Extract the (X, Y) coordinate from the center of the cell holding the provided text.  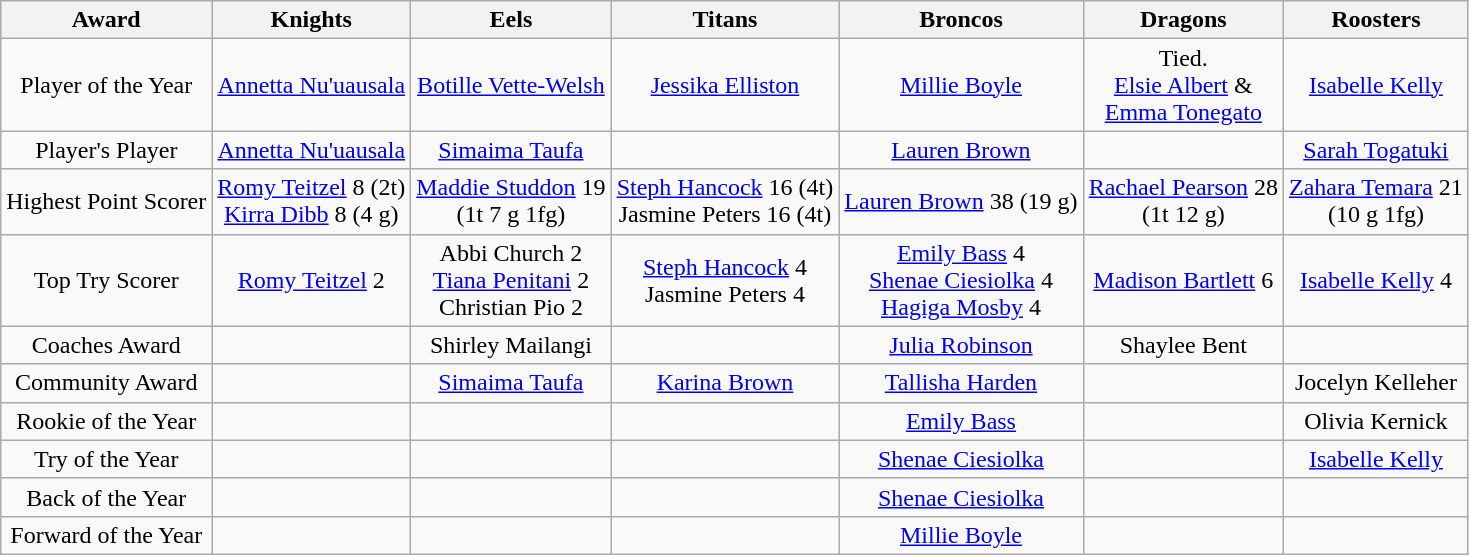
Jessika Elliston (725, 85)
Award (106, 20)
Forward of the Year (106, 535)
Titans (725, 20)
Steph Hancock 16 (4t) Jasmine Peters 16 (4t) (725, 202)
Steph Hancock 4 Jasmine Peters 4 (725, 280)
Romy Teitzel 8 (2t) Kirra Dibb 8 (4 g) (312, 202)
Shirley Mailangi (511, 345)
Tallisha Harden (961, 383)
Julia Robinson (961, 345)
Player of the Year (106, 85)
Broncos (961, 20)
Coaches Award (106, 345)
Player's Player (106, 150)
Highest Point Scorer (106, 202)
Community Award (106, 383)
Knights (312, 20)
Roosters (1376, 20)
Dragons (1183, 20)
Top Try Scorer (106, 280)
Eels (511, 20)
Maddie Studdon 19 (1t 7 g 1fg) (511, 202)
Tied. Elsie Albert & Emma Tonegato (1183, 85)
Olivia Kernick (1376, 421)
Lauren Brown (961, 150)
Rachael Pearson 28 (1t 12 g) (1183, 202)
Madison Bartlett 6 (1183, 280)
Emily Bass (961, 421)
Back of the Year (106, 497)
Try of the Year (106, 459)
Karina Brown (725, 383)
Sarah Togatuki (1376, 150)
Botille Vette-Welsh (511, 85)
Rookie of the Year (106, 421)
Abbi Church 2 Tiana Penitani 2 Christian Pio 2 (511, 280)
Jocelyn Kelleher (1376, 383)
Zahara Temara 21 (10 g 1fg) (1376, 202)
Shaylee Bent (1183, 345)
Emily Bass 4 Shenae Ciesiolka 4 Hagiga Mosby 4 (961, 280)
Isabelle Kelly 4 (1376, 280)
Romy Teitzel 2 (312, 280)
Lauren Brown 38 (19 g) (961, 202)
